Identify which cell holds the provided text, then report its (X, Y) central coordinate. 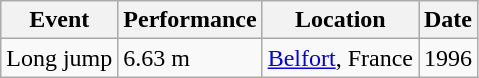
Location (340, 20)
6.63 m (190, 58)
Date (448, 20)
Long jump (60, 58)
Belfort, France (340, 58)
1996 (448, 58)
Event (60, 20)
Performance (190, 20)
